Return (X, Y) of the center of cell containing provided text 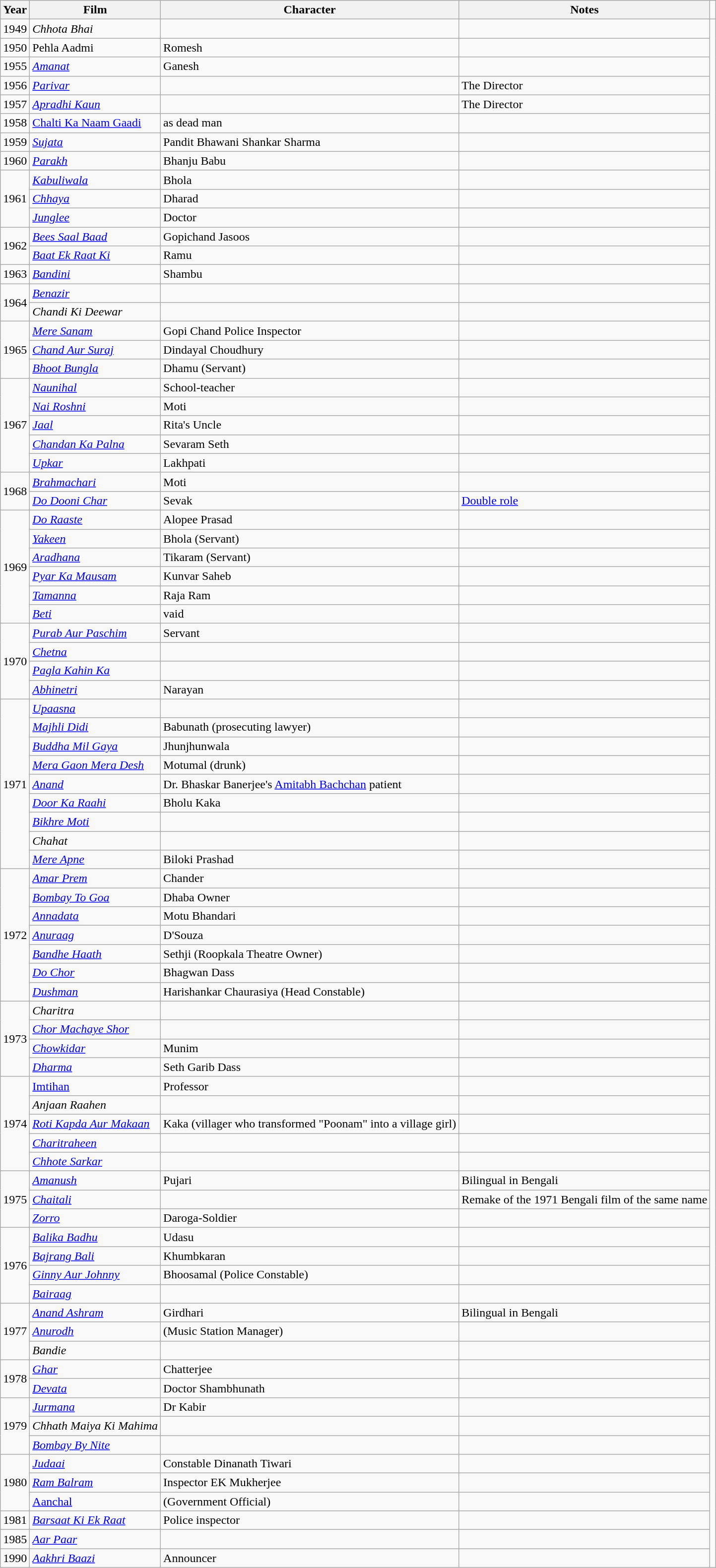
1962 (15, 246)
Servant (310, 633)
Mere Apne (95, 860)
1956 (15, 85)
Charitra (95, 1010)
Nai Roshni (95, 406)
Remake of the 1971 Bengali film of the same name (585, 1199)
Amanat (95, 66)
Purab Aur Paschim (95, 633)
Doctor (310, 217)
Chhath Maiya Ki Mahima (95, 1426)
1963 (15, 274)
1959 (15, 142)
Anjaan Raahen (95, 1105)
Parakh (95, 161)
Motu Bhandari (310, 916)
Lakhpati (310, 463)
Anurodh (95, 1331)
Bombay To Goa (95, 897)
1977 (15, 1331)
Buddha Mil Gaya (95, 746)
Babunath (prosecuting lawyer) (310, 727)
Do Dooni Char (95, 501)
Chalti Ka Naam Gaadi (95, 123)
Benazir (95, 293)
Dhamu (Servant) (310, 369)
Notes (585, 10)
Sevaram Seth (310, 444)
1960 (15, 161)
Bairaag (95, 1294)
Upkar (95, 463)
Film (95, 10)
Dhaba Owner (310, 897)
Chahat (95, 841)
Amanush (95, 1181)
Bhoosamal (Police Constable) (310, 1275)
Upaasna (95, 708)
vaid (310, 614)
Bandhe Haath (95, 954)
D'Souza (310, 935)
Bhoot Bungla (95, 369)
1979 (15, 1426)
Chandan Ka Palna (95, 444)
Jhunjhunwala (310, 746)
Amar Prem (95, 878)
Girdhari (310, 1313)
Dharad (310, 198)
Seth Garib Dass (310, 1067)
Bikhre Moti (95, 821)
Chhota Bhai (95, 29)
Pujari (310, 1181)
Khumbkaran (310, 1256)
Shambu (310, 274)
Pyar Ka Mausam (95, 576)
Pehla Aadmi (95, 48)
Motumal (drunk) (310, 765)
1957 (15, 104)
Bandie (95, 1350)
Bhanju Babu (310, 161)
Romesh (310, 48)
School-teacher (310, 387)
Majhli Didi (95, 727)
Abhinetri (95, 690)
Bhola (310, 180)
Anuraag (95, 935)
Zorro (95, 1218)
Gopichand Jasoos (310, 237)
Brahmachari (95, 482)
1955 (15, 66)
1980 (15, 1483)
Parivar (95, 85)
Daroga-Soldier (310, 1218)
Anand Ashram (95, 1313)
Chaitali (95, 1199)
Kabuliwala (95, 180)
Police inspector (310, 1520)
Announcer (310, 1558)
1976 (15, 1265)
Biloki Prashad (310, 860)
Chhote Sarkar (95, 1162)
Devata (95, 1388)
Chatterjee (310, 1369)
1973 (15, 1039)
Aanchal (95, 1502)
Baat Ek Raat Ki (95, 255)
Professor (310, 1086)
1968 (15, 491)
Sevak (310, 501)
Doctor Shambhunath (310, 1388)
1967 (15, 425)
Imtihan (95, 1086)
Apradhi Kaun (95, 104)
Naunihal (95, 387)
Chhaya (95, 198)
Judaai (95, 1464)
(Government Official) (310, 1502)
Narayan (310, 690)
Balika Badhu (95, 1237)
Dindayal Choudhury (310, 350)
Chand Aur Suraj (95, 350)
Ramu (310, 255)
Bombay By Nite (95, 1445)
(Music Station Manager) (310, 1331)
Bhola (Servant) (310, 538)
1970 (15, 661)
Ganesh (310, 66)
Chandi Ki Deewar (95, 312)
Do Chor (95, 973)
Chander (310, 878)
Character (310, 10)
1961 (15, 198)
Jurmana (95, 1407)
Chowkidar (95, 1048)
Mere Sanam (95, 331)
Pagla Kahin Ka (95, 671)
Mera Gaon Mera Desh (95, 765)
Barsaat Ki Ek Raat (95, 1520)
Alopee Prasad (310, 519)
Inspector EK Mukherjee (310, 1483)
Aakhri Baazi (95, 1558)
Kunvar Saheb (310, 576)
1971 (15, 784)
Anand (95, 784)
Harishankar Chaurasiya (Head Constable) (310, 992)
Annadata (95, 916)
Chetna (95, 652)
1949 (15, 29)
1965 (15, 350)
1969 (15, 566)
Udasu (310, 1237)
Charitraheen (95, 1142)
Munim (310, 1048)
Yakeen (95, 538)
Ram Balram (95, 1483)
1964 (15, 303)
Dushman (95, 992)
Chor Machaye Shor (95, 1029)
Aar Paar (95, 1539)
1990 (15, 1558)
1950 (15, 48)
Bandini (95, 274)
Bholu Kaka (310, 803)
1978 (15, 1379)
Sujata (95, 142)
Tamanna (95, 595)
Double role (585, 501)
1985 (15, 1539)
Door Ka Raahi (95, 803)
Rita's Uncle (310, 425)
Jaal (95, 425)
Ghar (95, 1369)
Pandit Bhawani Shankar Sharma (310, 142)
Roti Kapda Aur Makaan (95, 1124)
Bees Saal Baad (95, 237)
Bajrang Bali (95, 1256)
Do Raaste (95, 519)
1958 (15, 123)
as dead man (310, 123)
Gopi Chand Police Inspector (310, 331)
Constable Dinanath Tiwari (310, 1464)
Dharma (95, 1067)
Beti (95, 614)
Raja Ram (310, 595)
1974 (15, 1124)
Sethji (Roopkala Theatre Owner) (310, 954)
Ginny Aur Johnny (95, 1275)
1975 (15, 1199)
Bhagwan Dass (310, 973)
1981 (15, 1520)
Tikaram (Servant) (310, 558)
Dr Kabir (310, 1407)
Junglee (95, 217)
Aradhana (95, 558)
Dr. Bhaskar Banerjee's Amitabh Bachchan patient (310, 784)
Kaka (villager who transformed "Poonam" into a village girl) (310, 1124)
Year (15, 10)
1972 (15, 935)
